Extract the [X, Y] coordinate from the center of the cell holding the provided text.  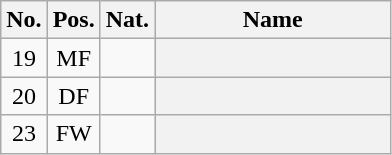
Nat. [127, 20]
MF [74, 58]
FW [74, 134]
No. [24, 20]
19 [24, 58]
20 [24, 96]
Name [273, 20]
Pos. [74, 20]
23 [24, 134]
DF [74, 96]
